Search for the cell housing the specified text and yield its (X, Y) center coordinate. 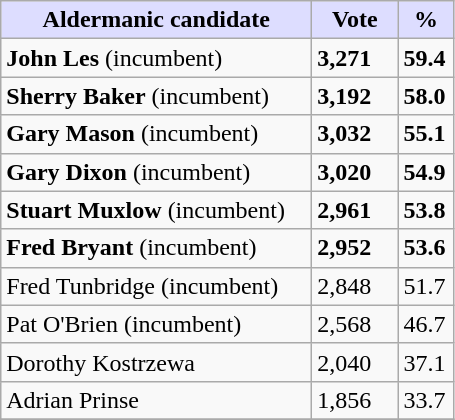
54.9 (426, 172)
3,020 (355, 172)
59.4 (426, 58)
Aldermanic candidate (156, 20)
Sherry Baker (incumbent) (156, 96)
John Les (incumbent) (156, 58)
Fred Tunbridge (incumbent) (156, 286)
Fred Bryant (incumbent) (156, 248)
2,961 (355, 210)
Pat O'Brien (incumbent) (156, 324)
2,952 (355, 248)
Gary Dixon (incumbent) (156, 172)
2,848 (355, 286)
2,568 (355, 324)
3,271 (355, 58)
53.6 (426, 248)
Vote (355, 20)
55.1 (426, 134)
58.0 (426, 96)
Gary Mason (incumbent) (156, 134)
2,040 (355, 362)
46.7 (426, 324)
Adrian Prinse (156, 400)
3,032 (355, 134)
37.1 (426, 362)
Dorothy Kostrzewa (156, 362)
1,856 (355, 400)
51.7 (426, 286)
% (426, 20)
33.7 (426, 400)
Stuart Muxlow (incumbent) (156, 210)
3,192 (355, 96)
53.8 (426, 210)
